Return (X, Y) of the center of cell containing provided text 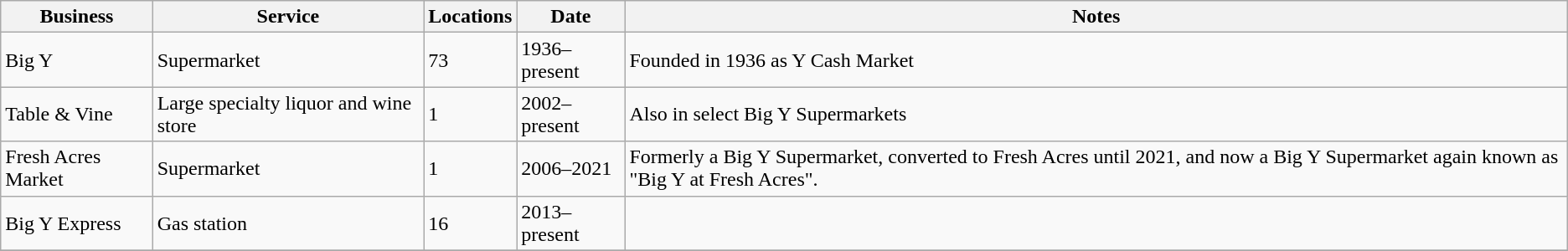
2002–present (571, 114)
Big Y Express (77, 223)
Also in select Big Y Supermarkets (1096, 114)
Fresh Acres Market (77, 169)
Founded in 1936 as Y Cash Market (1096, 60)
Locations (471, 17)
Gas station (288, 223)
16 (471, 223)
Formerly a Big Y Supermarket, converted to Fresh Acres until 2021, and now a Big Y Supermarket again known as "Big Y at Fresh Acres". (1096, 169)
Table & Vine (77, 114)
2013–present (571, 223)
Big Y (77, 60)
Service (288, 17)
Large specialty liquor and wine store (288, 114)
1936–present (571, 60)
73 (471, 60)
Date (571, 17)
2006–2021 (571, 169)
Notes (1096, 17)
Business (77, 17)
